Output the (x, y) coordinate of the center of the cell containing the given text.  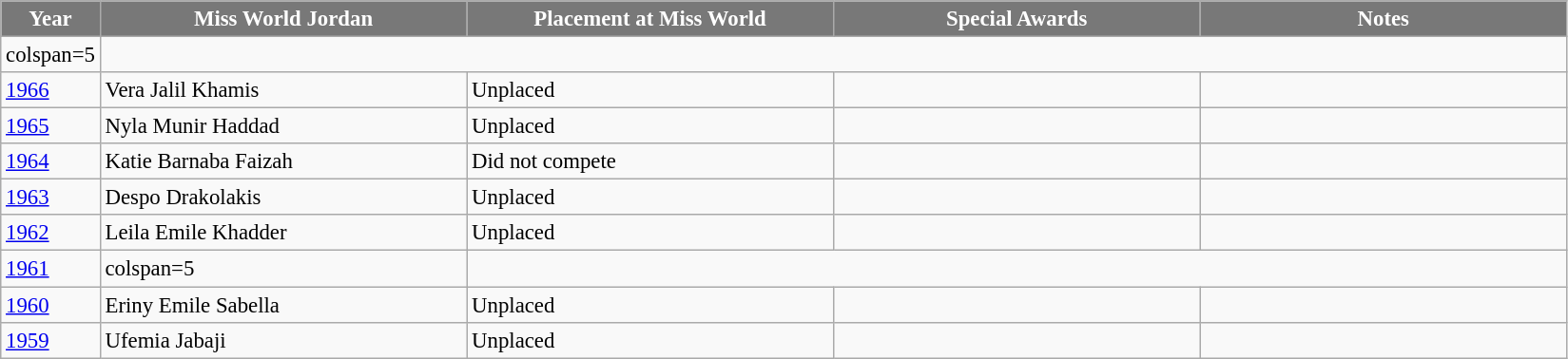
Placement at Miss World (650, 19)
Notes (1384, 19)
Special Awards (1016, 19)
1962 (50, 233)
1966 (50, 90)
Miss World Jordan (283, 19)
Despo Drakolakis (283, 198)
Leila Emile Khadder (283, 233)
1960 (50, 305)
Ufemia Jabaji (283, 340)
1963 (50, 198)
1964 (50, 161)
1959 (50, 340)
Year (50, 19)
Did not compete (650, 161)
Eriny Emile Sabella (283, 305)
1965 (50, 126)
1961 (50, 269)
Nyla Munir Haddad (283, 126)
Katie Barnaba Faizah (283, 161)
Vera Jalil Khamis (283, 90)
